Detect which cell encompasses the target text, then output its (X, Y) center coordinate. 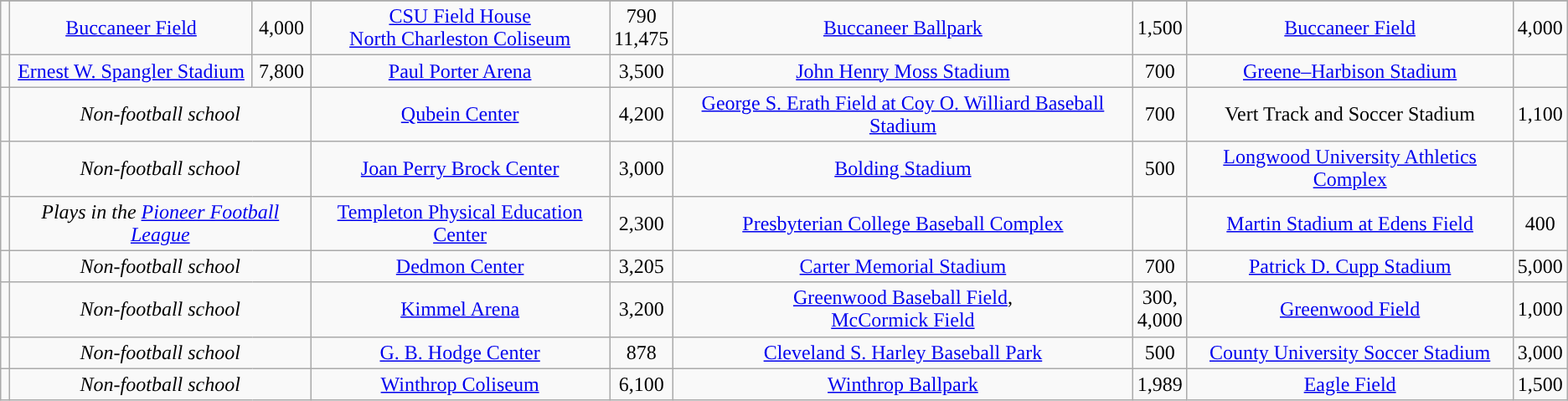
400 (1540, 223)
Longwood University Athletics Complex (1350, 169)
Patrick D. Cupp Stadium (1350, 266)
Kimmel Arena (461, 310)
Greenwood Field (1350, 310)
Cleveland S. Harley Baseball Park (903, 352)
3,200 (642, 310)
Vert Track and Soccer Stadium (1350, 114)
Templeton Physical Education Center (461, 223)
County University Soccer Stadium (1350, 352)
Greenwood Baseball Field,McCormick Field (903, 310)
Winthrop Ballpark (903, 384)
Paul Porter Arena (461, 71)
7,800 (281, 71)
1,100 (1540, 114)
Dedmon Center (461, 266)
Ernest W. Spangler Stadium (131, 71)
5,000 (1540, 266)
Greene–Harbison Stadium (1350, 71)
Qubein Center (461, 114)
3,500 (642, 71)
Carter Memorial Stadium (903, 266)
G. B. Hodge Center (461, 352)
878 (642, 352)
Plays in the Pioneer Football League (161, 223)
4,200 (642, 114)
Bolding Stadium (903, 169)
Joan Perry Brock Center (461, 169)
Winthrop Coliseum (461, 384)
Buccaneer Ballpark (903, 28)
3,205 (642, 266)
Presbyterian College Baseball Complex (903, 223)
79011,475 (642, 28)
John Henry Moss Stadium (903, 71)
6,100 (642, 384)
300,4,000 (1159, 310)
2,300 (642, 223)
Eagle Field (1350, 384)
Martin Stadium at Edens Field (1350, 223)
1,989 (1159, 384)
1,000 (1540, 310)
CSU Field HouseNorth Charleston Coliseum (461, 28)
George S. Erath Field at Coy O. Williard Baseball Stadium (903, 114)
